Extract the (x, y) coordinate from the center of the cell holding the provided text.  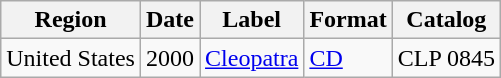
Cleopatra (252, 58)
Region (71, 20)
Catalog (446, 20)
CD (348, 58)
Date (170, 20)
CLP 0845 (446, 58)
Label (252, 20)
United States (71, 58)
Format (348, 20)
2000 (170, 58)
